Capture the cell that displays the provided text and extract its [x, y] central coordinate. 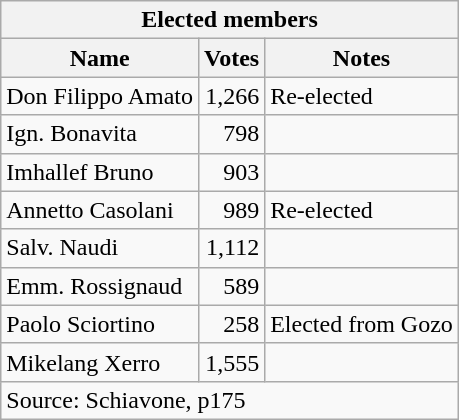
Don Filippo Amato [100, 96]
Elected from Gozo [362, 324]
Annetto Casolani [100, 210]
Name [100, 58]
Ign. Bonavita [100, 134]
Elected members [230, 20]
Votes [231, 58]
989 [231, 210]
Paolo Sciortino [100, 324]
Imhallef Bruno [100, 172]
Mikelang Xerro [100, 362]
903 [231, 172]
Salv. Naudi [100, 248]
1,555 [231, 362]
Source: Schiavone, p175 [230, 400]
1,266 [231, 96]
Notes [362, 58]
798 [231, 134]
Emm. Rossignaud [100, 286]
258 [231, 324]
1,112 [231, 248]
589 [231, 286]
